Determine the [x, y] coordinate at the center of the cell enclosing the given text.  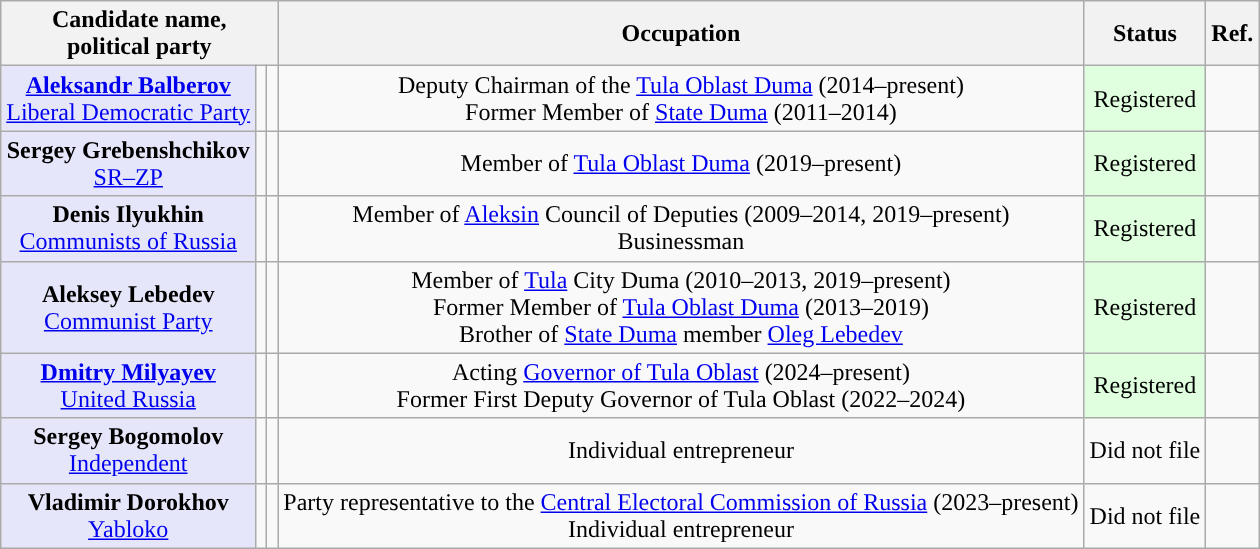
Ref. [1232, 34]
Dmitry MilyayevUnited Russia [128, 386]
Member of Tula City Duma (2010–2013, 2019–present)Former Member of Tula Oblast Duma (2013–2019)Brother of State Duma member Oleg Lebedev [681, 307]
Sergey GrebenshchikovSR–ZP [128, 164]
Member of Aleksin Council of Deputies (2009–2014, 2019–present)Businessman [681, 228]
Party representative to the Central Electoral Commission of Russia (2023–present)Individual entrepreneur [681, 516]
Individual entrepreneur [681, 450]
Status [1145, 34]
Sergey BogomolovIndependent [128, 450]
Acting Governor of Tula Oblast (2024–present)Former First Deputy Governor of Tula Oblast (2022–2024) [681, 386]
Occupation [681, 34]
Aleksandr BalberovLiberal Democratic Party [128, 98]
Member of Tula Oblast Duma (2019–present) [681, 164]
Deputy Chairman of the Tula Oblast Duma (2014–present)Former Member of State Duma (2011–2014) [681, 98]
Vladimir DorokhovYabloko [128, 516]
Aleksey LebedevCommunist Party [128, 307]
Candidate name,political party [140, 34]
Denis IlyukhinCommunists of Russia [128, 228]
